Detect which cell encompasses the target text, then output its (X, Y) center coordinate. 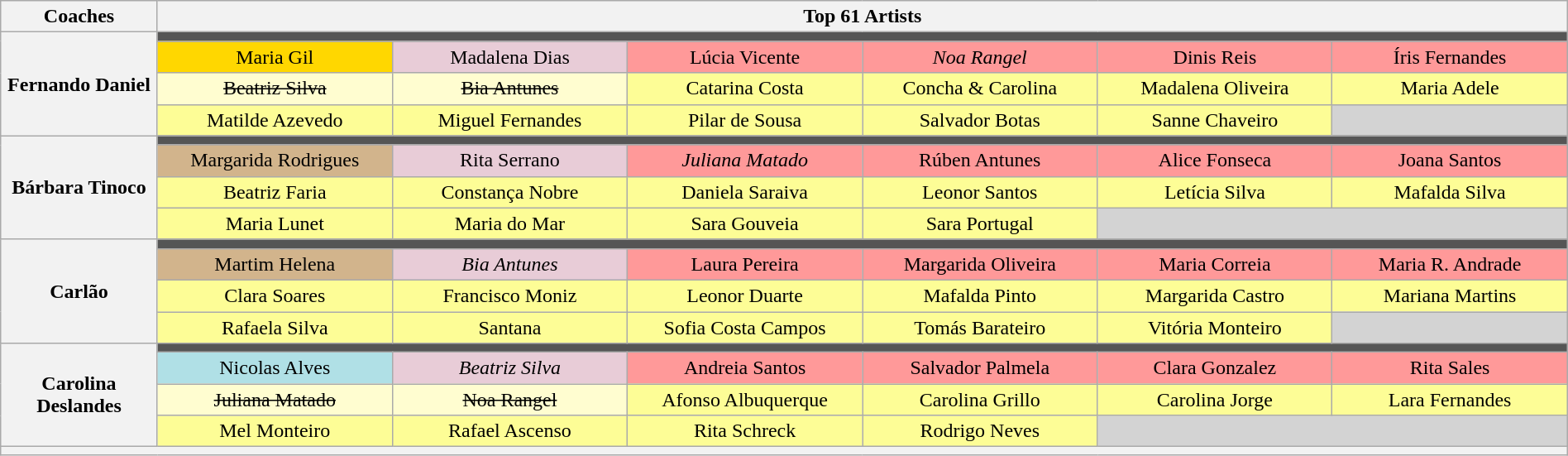
Sofia Costa Campos (745, 327)
Lúcia Vicente (745, 57)
Nicolas Alves (275, 368)
Madalena Dias (509, 57)
Miguel Fernandes (509, 120)
Maria do Mar (509, 223)
Leonor Duarte (745, 295)
Beatriz Faria (275, 192)
Maria Correia (1215, 264)
Sanne Chaveiro (1215, 120)
Mafalda Pinto (980, 295)
Clara Soares (275, 295)
Mafalda Silva (1450, 192)
Margarida Rodrigues (275, 161)
Maria Adele (1450, 89)
Maria R. Andrade (1450, 264)
Coaches (79, 17)
Maria Gil (275, 57)
Íris Fernandes (1450, 57)
Mariana Martins (1450, 295)
Dinis Reis (1215, 57)
Rúben Antunes (980, 161)
Salvador Botas (980, 120)
Catarina Costa (745, 89)
Alice Fonseca (1215, 161)
Margarida Oliveira (980, 264)
Afonso Albuquerque (745, 400)
Concha & Carolina (980, 89)
Lara Fernandes (1450, 400)
Salvador Palmela (980, 368)
Santana (509, 327)
Tomás Barateiro (980, 327)
Leonor Santos (980, 192)
Rita Sales (1450, 368)
Bárbara Tinoco (79, 187)
Constança Nobre (509, 192)
Andreia Santos (745, 368)
Fernando Daniel (79, 84)
Francisco Moniz (509, 295)
Carolina Grillo (980, 400)
Matilde Azevedo (275, 120)
Margarida Castro (1215, 295)
Mel Monteiro (275, 431)
Carolina Jorge (1215, 400)
Carlão (79, 291)
Rodrigo Neves (980, 431)
Laura Pereira (745, 264)
Sara Gouveia (745, 223)
Top 61 Artists (862, 17)
Vitória Monteiro (1215, 327)
Letícia Silva (1215, 192)
Madalena Oliveira (1215, 89)
Daniela Saraiva (745, 192)
Martim Helena (275, 264)
Carolina Deslandes (79, 396)
Rita Serrano (509, 161)
Rita Schreck (745, 431)
Clara Gonzalez (1215, 368)
Joana Santos (1450, 161)
Rafaela Silva (275, 327)
Sara Portugal (980, 223)
Maria Lunet (275, 223)
Rafael Ascenso (509, 431)
Pilar de Sousa (745, 120)
